Output the [X, Y] coordinate of the center of the cell containing the given text.  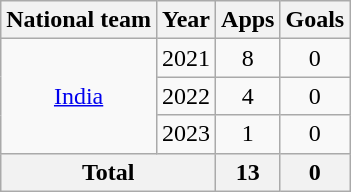
4 [248, 96]
13 [248, 172]
Apps [248, 20]
1 [248, 134]
2021 [186, 58]
2023 [186, 134]
National team [79, 20]
8 [248, 58]
India [79, 96]
Goals [315, 20]
2022 [186, 96]
Year [186, 20]
Total [108, 172]
